Capture the cell that displays the provided text and extract its (X, Y) central coordinate. 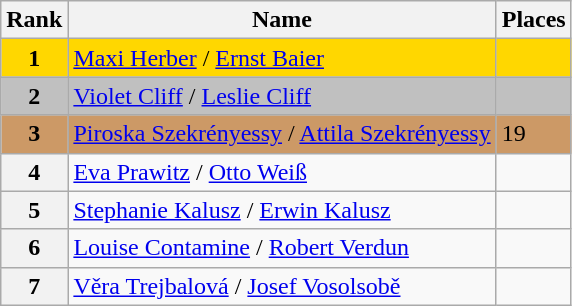
Maxi Herber / Ernst Baier (282, 58)
Piroska Szekrényessy / Attila Szekrényessy (282, 134)
Violet Cliff / Leslie Cliff (282, 96)
Louise Contamine / Robert Verdun (282, 248)
Name (282, 20)
3 (34, 134)
Places (534, 20)
Eva Prawitz / Otto Weiß (282, 172)
19 (534, 134)
4 (34, 172)
5 (34, 210)
7 (34, 286)
2 (34, 96)
6 (34, 248)
Stephanie Kalusz / Erwin Kalusz (282, 210)
Věra Trejbalová / Josef Vosolsobě (282, 286)
1 (34, 58)
Rank (34, 20)
